Scan for the cell matching the given text and deliver its [x, y] coordinate at center. 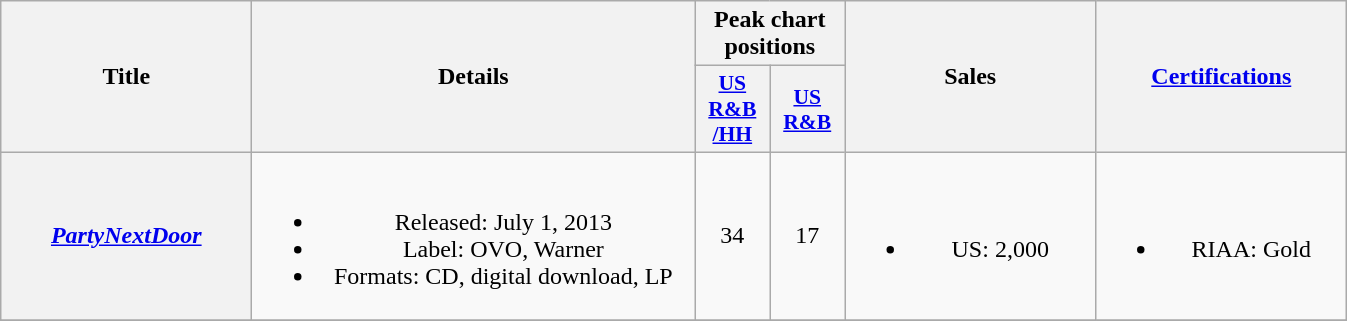
Title [126, 77]
US: 2,000 [970, 236]
USR&B/HH [732, 110]
17 [808, 236]
Details [474, 77]
USR&B [808, 110]
34 [732, 236]
RIAA: Gold [1222, 236]
Certifications [1222, 77]
Sales [970, 77]
Released: July 1, 2013Label: OVO, WarnerFormats: CD, digital download, LP [474, 236]
PartyNextDoor [126, 236]
Peak chart positions [770, 34]
